Detect which cell encompasses the target text, then output its [X, Y] center coordinate. 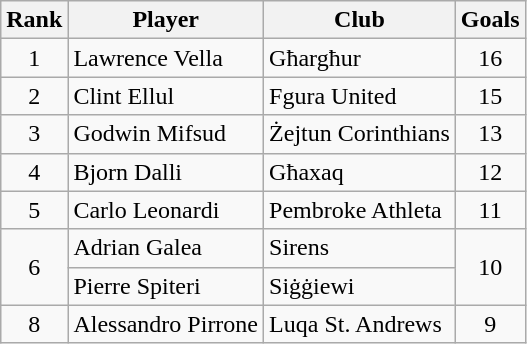
Club [360, 20]
Goals [490, 20]
10 [490, 267]
Pierre Spiteri [166, 286]
12 [490, 172]
Bjorn Dalli [166, 172]
2 [34, 96]
Lawrence Vella [166, 58]
4 [34, 172]
Pembroke Athleta [360, 210]
Siġġiewi [360, 286]
Clint Ellul [166, 96]
9 [490, 324]
Carlo Leonardi [166, 210]
16 [490, 58]
Adrian Galea [166, 248]
Fgura United [360, 96]
3 [34, 134]
Luqa St. Andrews [360, 324]
Għargħur [360, 58]
5 [34, 210]
Player [166, 20]
6 [34, 267]
15 [490, 96]
11 [490, 210]
Żejtun Corinthians [360, 134]
13 [490, 134]
8 [34, 324]
Għaxaq [360, 172]
Rank [34, 20]
Sirens [360, 248]
Godwin Mifsud [166, 134]
Alessandro Pirrone [166, 324]
1 [34, 58]
